Identify which cell holds the provided text, then report its [X, Y] central coordinate. 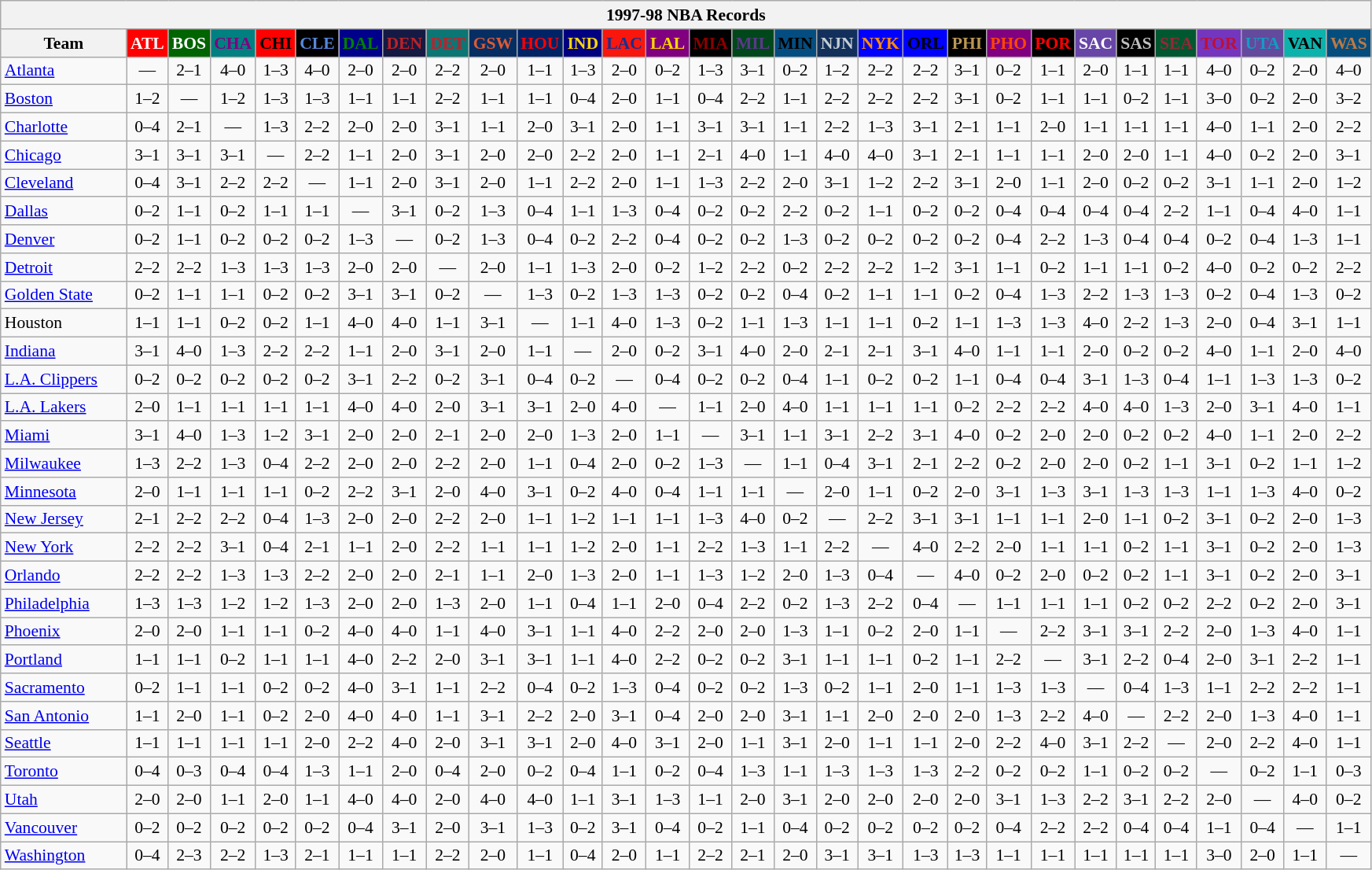
MIN [795, 43]
SEA [1176, 43]
HOU [539, 43]
L.A. Clippers [64, 379]
ATL [148, 43]
NYK [881, 43]
VAN [1305, 43]
Indiana [64, 352]
GSW [494, 43]
DEN [404, 43]
PHI [967, 43]
LAC [624, 43]
MIL [753, 43]
NJN [837, 43]
PHO [1008, 43]
BOS [189, 43]
CLE [318, 43]
Washington [64, 856]
Philadelphia [64, 603]
San Antonio [64, 716]
Sacramento [64, 688]
DET [448, 43]
CHA [233, 43]
DAL [361, 43]
SAS [1136, 43]
2–3 [189, 856]
Boston [64, 99]
Atlanta [64, 71]
Toronto [64, 772]
Charlotte [64, 127]
Orlando [64, 576]
Minnesota [64, 492]
Denver [64, 239]
Golden State [64, 295]
Milwaukee [64, 463]
Team [64, 43]
Vancouver [64, 828]
POR [1053, 43]
Seattle [64, 743]
MIA [710, 43]
LAL [668, 43]
New York [64, 547]
Houston [64, 323]
UTA [1263, 43]
New Jersey [64, 519]
3–2 [1349, 99]
SAC [1096, 43]
Portland [64, 660]
Detroit [64, 267]
L.A. Lakers [64, 407]
CHI [275, 43]
Chicago [64, 155]
IND [583, 43]
TOR [1219, 43]
Miami [64, 436]
Utah [64, 800]
Phoenix [64, 632]
Cleveland [64, 183]
ORL [926, 43]
Dallas [64, 212]
1997-98 NBA Records [686, 15]
WAS [1349, 43]
